Return the (X, Y) coordinate for the center point of the cell that contains the specified text.  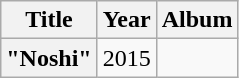
Title (49, 20)
Album (197, 20)
Year (126, 20)
"Noshi" (49, 58)
2015 (126, 58)
